Identify which cell holds the provided text, then report its [x, y] central coordinate. 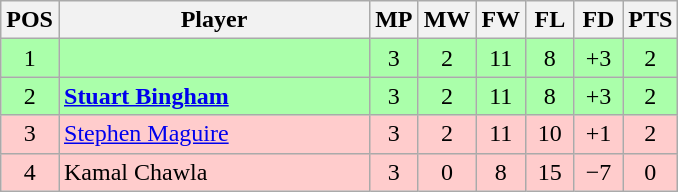
Player [214, 20]
MP [394, 20]
MW [447, 20]
FW [501, 20]
+1 [598, 134]
15 [550, 172]
−7 [598, 172]
1 [30, 58]
FD [598, 20]
Stephen Maguire [214, 134]
Stuart Bingham [214, 96]
FL [550, 20]
POS [30, 20]
Kamal Chawla [214, 172]
PTS [650, 20]
10 [550, 134]
4 [30, 172]
